Output the [X, Y] coordinate of the center of the cell containing the given text.  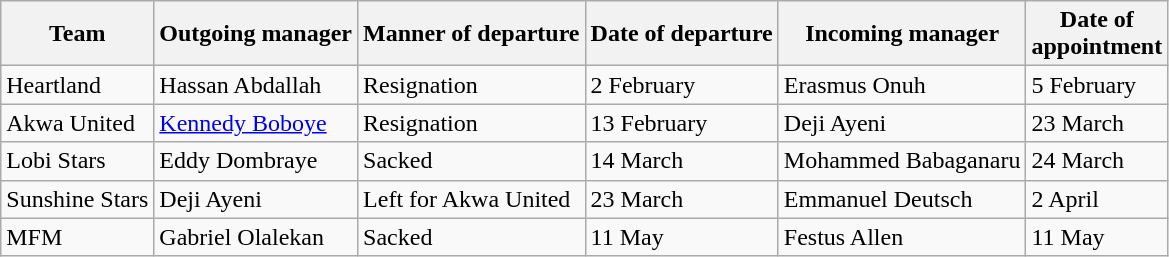
Manner of departure [472, 34]
Lobi Stars [78, 161]
13 February [682, 123]
Mohammed Babaganaru [902, 161]
Eddy Dombraye [256, 161]
Left for Akwa United [472, 199]
5 February [1097, 85]
Erasmus Onuh [902, 85]
Gabriel Olalekan [256, 237]
2 February [682, 85]
Emmanuel Deutsch [902, 199]
14 March [682, 161]
Festus Allen [902, 237]
Team [78, 34]
Date of departure [682, 34]
Outgoing manager [256, 34]
Incoming manager [902, 34]
Hassan Abdallah [256, 85]
MFM [78, 237]
Sunshine Stars [78, 199]
2 April [1097, 199]
24 March [1097, 161]
Heartland [78, 85]
Date ofappointment [1097, 34]
Akwa United [78, 123]
Kennedy Boboye [256, 123]
